Search for the cell housing the specified text and yield its (X, Y) center coordinate. 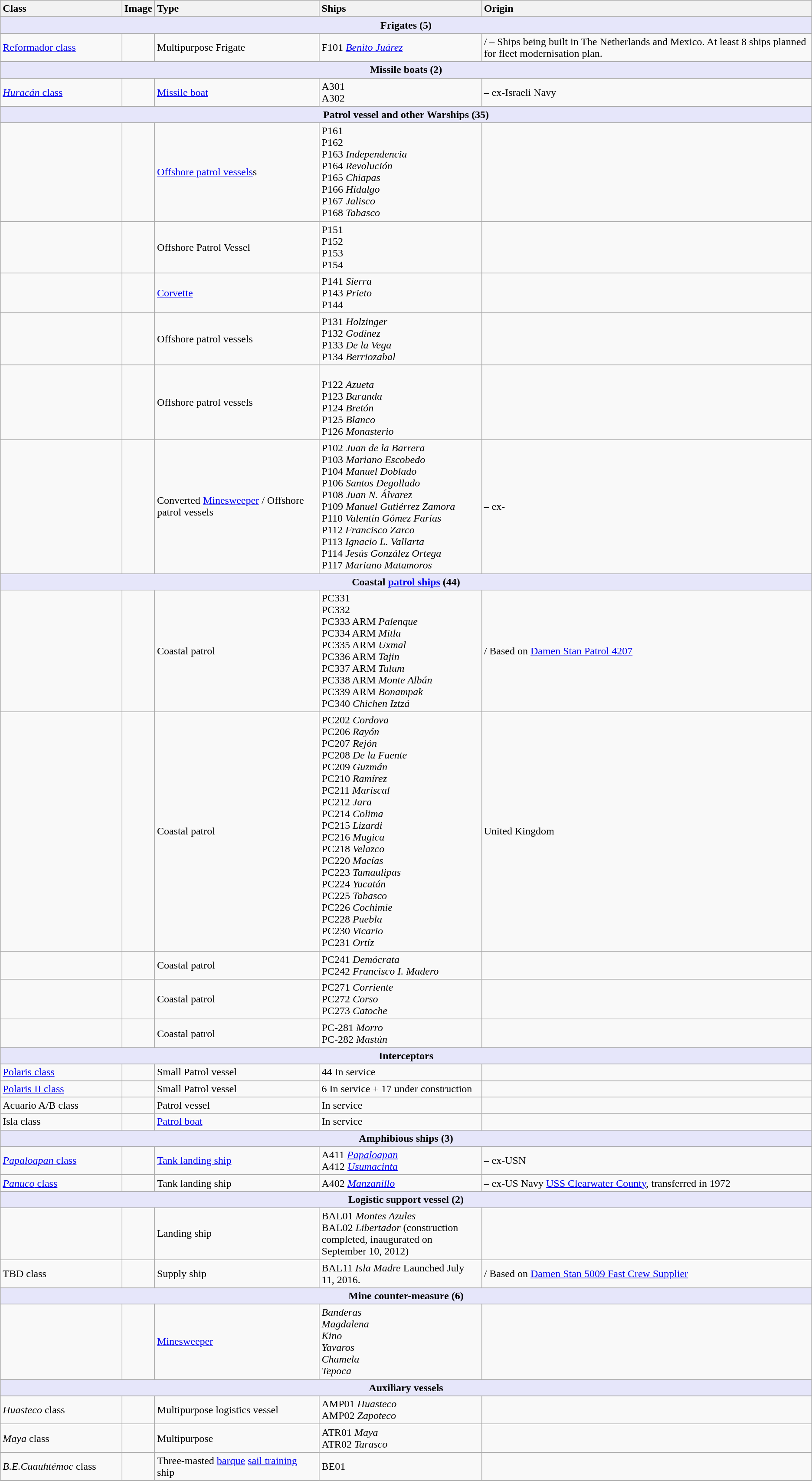
PC-281 MorroPC-282 Mastún (400, 1034)
Multipurpose Frigate (237, 48)
Maya class (62, 1438)
Polaris II class (62, 1089)
P161 P162 P163 IndependenciaP164 RevoluciónP165 ChiapasP166 HidalgoP167 JaliscoP168 Tabasco (400, 172)
Landing ship (237, 1233)
BE01 (400, 1467)
PC271 CorrientePC272 CorsoPC273 Catoche (400, 999)
– ex-Israeli Navy (646, 92)
P122 AzuetaP123 BarandaP124 BretónP125 BlancoP126 Monasterio (400, 402)
P151 P152 P153 P154 (400, 247)
Ships (400, 9)
6 In service + 17 under construction (400, 1089)
Corvette (237, 293)
/ – Ships being built in The Netherlands and Mexico. At least 8 ships planned for fleet modernisation plan. (646, 48)
Converted Minesweeper / Offshore patrol vessels (237, 506)
Polaris class (62, 1072)
Minesweeper (237, 1342)
– ex-US Navy USS Clearwater County, transferred in 1972 (646, 1183)
Three-masted barque sail training ship (237, 1467)
/ Based on Damen Stan Patrol 4207 (646, 651)
B.E.Cuauhtémoc class (62, 1467)
Supply ship (237, 1273)
A402 Manzanillo (400, 1183)
Class (62, 9)
F101 Benito Juárez (400, 48)
Huracán class (62, 92)
Acuario A/B class (62, 1105)
Patrol vessel and other Warships (35) (406, 115)
Coastal patrol ships (44) (406, 582)
Interceptors (406, 1056)
Auxiliary vessels (406, 1388)
BAL01 Montes AzulesBAL02 Libertador (construction completed, inaugurated on September 10, 2012) (400, 1233)
ATR01 MayaATR02 Tarasco (400, 1438)
Multipurpose (237, 1438)
BanderasMagdalenaKinoYavarosChamelaTepoca (400, 1342)
Multipurpose logistics vessel (237, 1410)
/ Based on Damen Stan 5009 Fast Crew Supplier (646, 1273)
PC241 DemócrataPC242 Francisco I. Madero (400, 965)
Isla class (62, 1122)
Amphibious ships (3) (406, 1138)
P141 SierraP143 PrietoP144 (400, 293)
– ex- (646, 506)
A301 A302 (400, 92)
Offshore Patrol Vessel (237, 247)
Papaloapan class (62, 1160)
Offshore patrol vesselss (237, 172)
Frigates (5) (406, 25)
44 In service (400, 1072)
Patrol boat (237, 1122)
– ex-USN (646, 1160)
A411 Papaloapan A412 Usumacinta (400, 1160)
Image (138, 9)
Patrol vessel (237, 1105)
Logistic support vessel (2) (406, 1199)
Type (237, 9)
BAL11 Isla Madre Launched July 11, 2016. (400, 1273)
Missile boats (2) (406, 70)
United Kingdom (646, 831)
Missile boat (237, 92)
Origin (646, 9)
P131 HolzingerP132 GodínezP133 De la VegaP134 Berriozabal (400, 338)
Huasteco class (62, 1410)
TBD class (62, 1273)
Reformador class (62, 48)
Panuco class (62, 1183)
Mine counter-measure (6) (406, 1296)
AMP01 HuastecoAMP02 Zapoteco (400, 1410)
